Scan for the cell matching the given text and deliver its (x, y) coordinate at center. 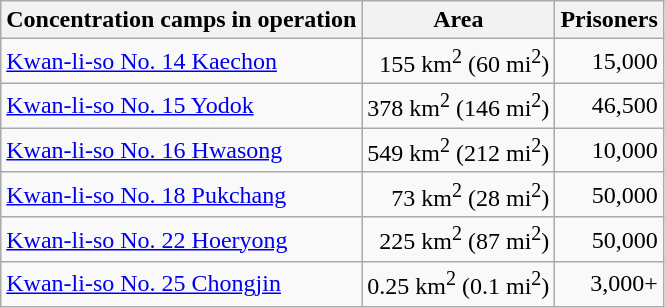
549 km2 (212 mi2) (458, 150)
Kwan-li-so No. 16 Hwasong (182, 150)
378 km2 (146 mi2) (458, 106)
Kwan-li-so No. 22 Hoeryong (182, 240)
Kwan-li-so No. 14 Kaechon (182, 62)
Area (458, 20)
225 km2 (87 mi2) (458, 240)
46,500 (609, 106)
0.25 km2 (0.1 mi2) (458, 284)
Kwan-li-so No. 18 Pukchang (182, 194)
Kwan-li-so No. 25 Chongjin (182, 284)
Concentration camps in operation (182, 20)
155 km2 (60 mi2) (458, 62)
Prisoners (609, 20)
3,000+ (609, 284)
Kwan-li-so No. 15 Yodok (182, 106)
73 km2 (28 mi2) (458, 194)
15,000 (609, 62)
10,000 (609, 150)
